Determine the [x, y] coordinate at the center of the cell enclosing the given text.  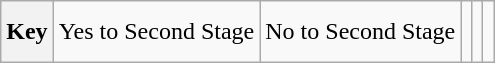
No to Second Stage [360, 32]
Yes to Second Stage [156, 32]
Key [27, 32]
